Detect which cell encompasses the target text, then output its (X, Y) center coordinate. 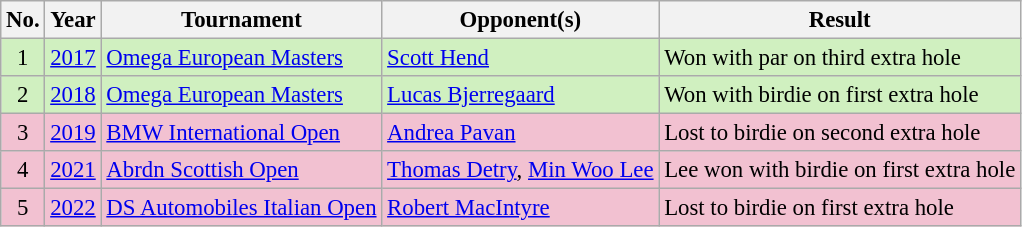
Year (73, 20)
Scott Hend (520, 58)
3 (23, 133)
Abrdn Scottish Open (242, 170)
BMW International Open (242, 133)
Robert MacIntyre (520, 208)
Lee won with birdie on first extra hole (840, 170)
1 (23, 58)
2021 (73, 170)
4 (23, 170)
Result (840, 20)
Andrea Pavan (520, 133)
5 (23, 208)
Won with par on third extra hole (840, 58)
2018 (73, 95)
Won with birdie on first extra hole (840, 95)
Lucas Bjerregaard (520, 95)
Tournament (242, 20)
Lost to birdie on second extra hole (840, 133)
No. (23, 20)
DS Automobiles Italian Open (242, 208)
Lost to birdie on first extra hole (840, 208)
2019 (73, 133)
Opponent(s) (520, 20)
2 (23, 95)
2017 (73, 58)
2022 (73, 208)
Thomas Detry, Min Woo Lee (520, 170)
